For the text-containing cell, return its midpoint in [X, Y] coordinate format. 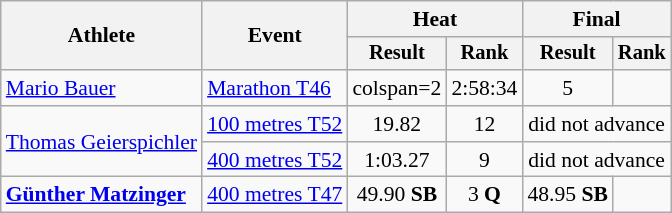
Günther Matzinger [102, 195]
100 metres T52 [274, 124]
colspan=2 [396, 88]
Final [596, 19]
3 Q [484, 195]
Heat [434, 19]
400 metres T47 [274, 195]
Athlete [102, 36]
2:58:34 [484, 88]
49.90 SB [396, 195]
400 metres T52 [274, 160]
Mario Bauer [102, 88]
Event [274, 36]
19.82 [396, 124]
1:03.27 [396, 160]
12 [484, 124]
Thomas Geierspichler [102, 142]
9 [484, 160]
Marathon T46 [274, 88]
5 [568, 88]
48.95 SB [568, 195]
